Detect which cell encompasses the target text, then output its [X, Y] center coordinate. 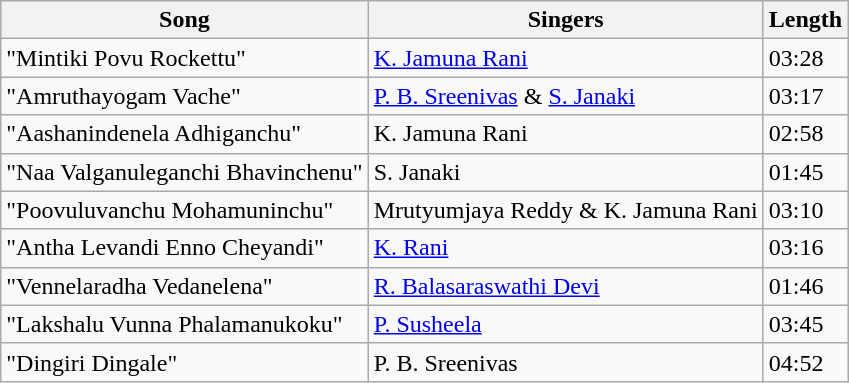
K. Rani [566, 248]
01:46 [805, 286]
Song [184, 20]
03:45 [805, 324]
"Vennelaradha Vedanelena" [184, 286]
P. B. Sreenivas [566, 362]
"Dingiri Dingale" [184, 362]
04:52 [805, 362]
"Aashanindenela Adhiganchu" [184, 134]
02:58 [805, 134]
03:17 [805, 96]
P. Susheela [566, 324]
Singers [566, 20]
03:16 [805, 248]
"Amruthayogam Vache" [184, 96]
"Poovuluvanchu Mohamuninchu" [184, 210]
03:28 [805, 58]
01:45 [805, 172]
"Mintiki Povu Rockettu" [184, 58]
Mrutyumjaya Reddy & K. Jamuna Rani [566, 210]
R. Balasaraswathi Devi [566, 286]
P. B. Sreenivas & S. Janaki [566, 96]
Length [805, 20]
"Antha Levandi Enno Cheyandi" [184, 248]
03:10 [805, 210]
"Naa Valganuleganchi Bhavinchenu" [184, 172]
"Lakshalu Vunna Phalamanukoku" [184, 324]
S. Janaki [566, 172]
